Identify which cell holds the provided text, then report its [X, Y] central coordinate. 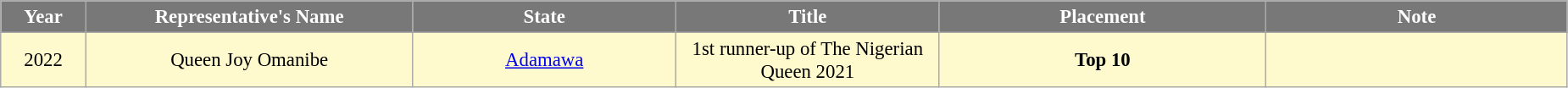
Queen Joy Omanibe [249, 61]
Adamawa [544, 61]
Representative's Name [249, 17]
Placement [1103, 17]
2022 [44, 61]
Year [44, 17]
Note [1417, 17]
Top 10 [1103, 61]
Title [809, 17]
State [544, 17]
1st runner-up of The Nigerian Queen 2021 [809, 61]
